Output the (x, y) coordinate of the center of the cell containing the given text.  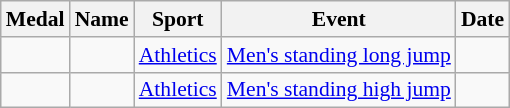
Name (102, 19)
Date (482, 19)
Sport (178, 19)
Event (339, 19)
Men's standing high jump (339, 90)
Medal (36, 19)
Men's standing long jump (339, 55)
